Locate the cell with the specified text and output its [X, Y] center coordinate. 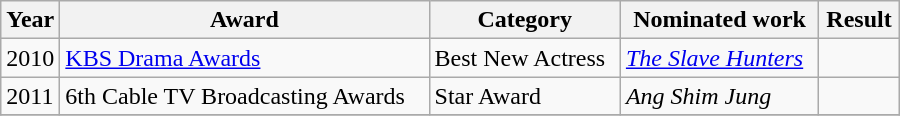
2010 [30, 58]
Star Award [524, 96]
The Slave Hunters [719, 58]
6th Cable TV Broadcasting Awards [244, 96]
Best New Actress [524, 58]
Ang Shim Jung [719, 96]
Result [860, 20]
Year [30, 20]
Nominated work [719, 20]
Award [244, 20]
KBS Drama Awards [244, 58]
Category [524, 20]
2011 [30, 96]
